Detect which cell encompasses the target text, then output its (X, Y) center coordinate. 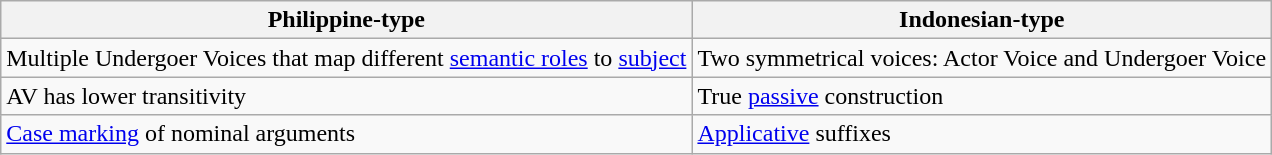
Indonesian-type (982, 20)
Philippine-type (346, 20)
Two symmetrical voices: Actor Voice and Undergoer Voice (982, 58)
Applicative suffixes (982, 134)
True passive construction (982, 96)
Multiple Undergoer Voices that map different semantic roles to subject (346, 58)
Case marking of nominal arguments (346, 134)
AV has lower transitivity (346, 96)
